Capture the cell that displays the provided text and extract its [X, Y] central coordinate. 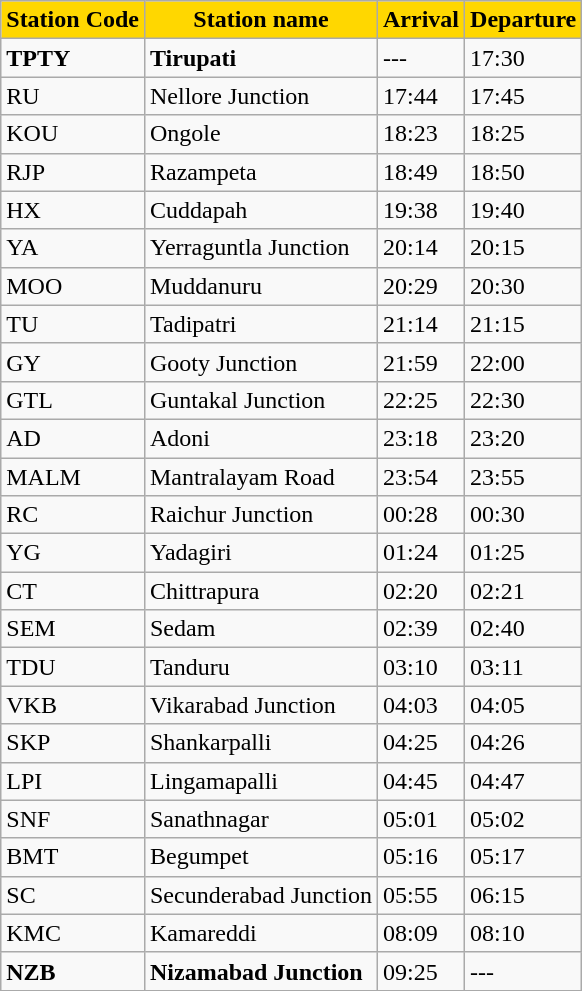
RJP [73, 172]
05:55 [420, 895]
18:23 [420, 134]
18:49 [420, 172]
Station Code [73, 20]
Yerraguntla Junction [260, 248]
Chittrapura [260, 591]
Kamareddi [260, 933]
22:25 [420, 400]
04:26 [524, 743]
LPI [73, 781]
05:17 [524, 857]
Lingamapalli [260, 781]
TU [73, 324]
09:25 [420, 971]
Yadagiri [260, 553]
KMC [73, 933]
SNF [73, 819]
Nizamabad Junction [260, 971]
SC [73, 895]
05:01 [420, 819]
Departure [524, 20]
Razampeta [260, 172]
04:05 [524, 705]
20:29 [420, 286]
Sanathnagar [260, 819]
04:25 [420, 743]
NZB [73, 971]
Adoni [260, 438]
Shankarpalli [260, 743]
22:30 [524, 400]
18:25 [524, 134]
03:10 [420, 667]
Tadipatri [260, 324]
Gooty Junction [260, 362]
19:38 [420, 210]
03:11 [524, 667]
Arrival [420, 20]
TPTY [73, 58]
SKP [73, 743]
17:30 [524, 58]
21:15 [524, 324]
RC [73, 515]
23:55 [524, 477]
Guntakal Junction [260, 400]
Mantralayam Road [260, 477]
05:16 [420, 857]
20:30 [524, 286]
Sedam [260, 629]
02:40 [524, 629]
Vikarabad Junction [260, 705]
TDU [73, 667]
GTL [73, 400]
06:15 [524, 895]
04:45 [420, 781]
Raichur Junction [260, 515]
Muddanuru [260, 286]
08:10 [524, 933]
GY [73, 362]
23:18 [420, 438]
23:54 [420, 477]
MOO [73, 286]
21:59 [420, 362]
00:30 [524, 515]
21:14 [420, 324]
AD [73, 438]
02:21 [524, 591]
04:47 [524, 781]
HX [73, 210]
MALM [73, 477]
08:09 [420, 933]
02:20 [420, 591]
17:44 [420, 96]
20:14 [420, 248]
VKB [73, 705]
Begumpet [260, 857]
23:20 [524, 438]
18:50 [524, 172]
Ongole [260, 134]
BMT [73, 857]
Cuddapah [260, 210]
Tirupati [260, 58]
YG [73, 553]
RU [73, 96]
04:03 [420, 705]
05:02 [524, 819]
SEM [73, 629]
01:25 [524, 553]
Secunderabad Junction [260, 895]
00:28 [420, 515]
YA [73, 248]
22:00 [524, 362]
17:45 [524, 96]
Tanduru [260, 667]
Nellore Junction [260, 96]
20:15 [524, 248]
Station name [260, 20]
KOU [73, 134]
CT [73, 591]
02:39 [420, 629]
01:24 [420, 553]
19:40 [524, 210]
